From the cell containing the given text, extract its center point as [x, y] coordinate. 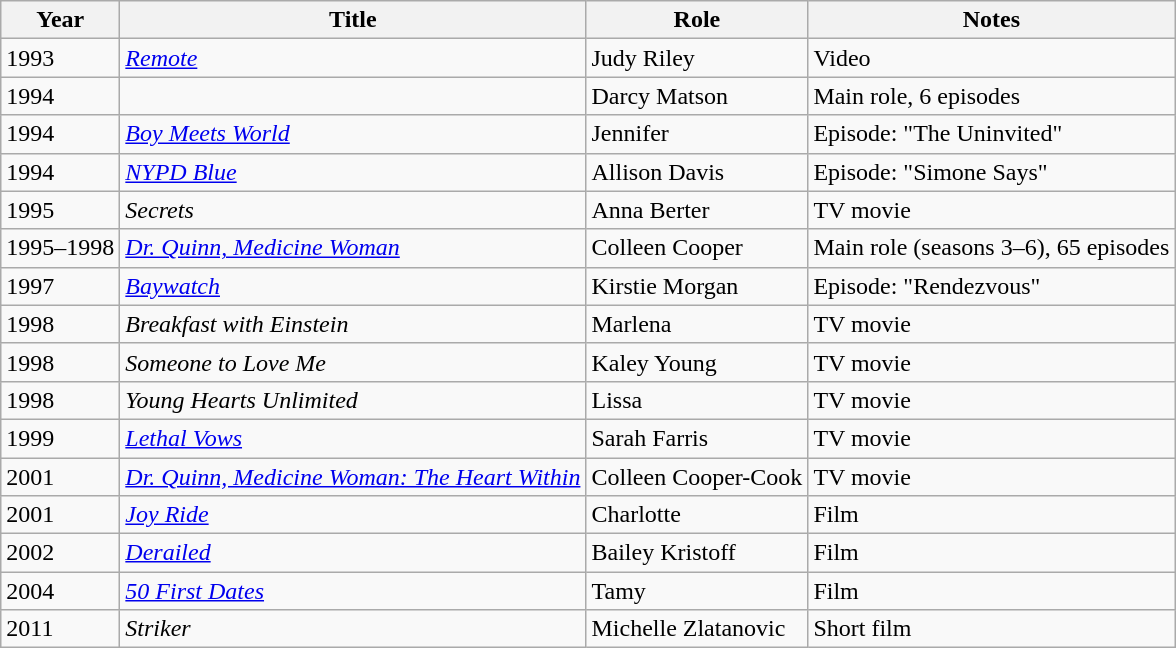
Derailed [353, 553]
Breakfast with Einstein [353, 324]
Lissa [697, 400]
Bailey Kristoff [697, 553]
Marlena [697, 324]
Judy Riley [697, 58]
Year [60, 20]
50 First Dates [353, 591]
2011 [60, 629]
Michelle Zlatanovic [697, 629]
Dr. Quinn, Medicine Woman [353, 248]
Dr. Quinn, Medicine Woman: The Heart Within [353, 477]
Role [697, 20]
NYPD Blue [353, 172]
Boy Meets World [353, 134]
Remote [353, 58]
Someone to Love Me [353, 362]
Title [353, 20]
Short film [992, 629]
1995–1998 [60, 248]
Main role (seasons 3–6), 65 episodes [992, 248]
Main role, 6 episodes [992, 96]
Anna Berter [697, 210]
Episode: "The Uninvited" [992, 134]
1997 [60, 286]
Sarah Farris [697, 438]
Video [992, 58]
Tamy [697, 591]
Kirstie Morgan [697, 286]
Episode: "Rendezvous" [992, 286]
Notes [992, 20]
Joy Ride [353, 515]
Episode: "Simone Says" [992, 172]
Secrets [353, 210]
Darcy Matson [697, 96]
1995 [60, 210]
Jennifer [697, 134]
1993 [60, 58]
Allison Davis [697, 172]
2004 [60, 591]
Young Hearts Unlimited [353, 400]
Colleen Cooper [697, 248]
1999 [60, 438]
Striker [353, 629]
Lethal Vows [353, 438]
Colleen Cooper-Cook [697, 477]
2002 [60, 553]
Kaley Young [697, 362]
Charlotte [697, 515]
Baywatch [353, 286]
